From the cell containing the given text, extract its center point as [x, y] coordinate. 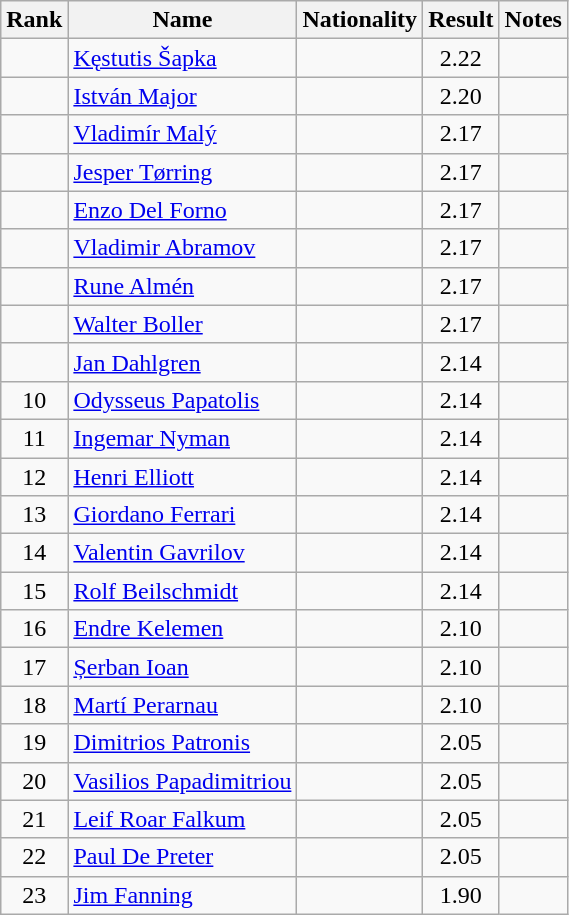
Valentin Gavrilov [182, 553]
Șerban Ioan [182, 667]
Jim Fanning [182, 895]
Endre Kelemen [182, 629]
10 [34, 400]
István Major [182, 96]
Walter Boller [182, 324]
Rune Almén [182, 286]
Ingemar Nyman [182, 438]
Vladimír Malý [182, 134]
22 [34, 857]
1.90 [461, 895]
11 [34, 438]
20 [34, 781]
Kęstutis Šapka [182, 58]
18 [34, 705]
13 [34, 515]
Nationality [360, 20]
15 [34, 591]
Henri Elliott [182, 477]
14 [34, 553]
Name [182, 20]
2.22 [461, 58]
Rolf Beilschmidt [182, 591]
Giordano Ferrari [182, 515]
2.20 [461, 96]
23 [34, 895]
Jan Dahlgren [182, 362]
Vasilios Papadimitriou [182, 781]
Notes [533, 20]
Paul De Preter [182, 857]
Rank [34, 20]
19 [34, 743]
Enzo Del Forno [182, 210]
Dimitrios Patronis [182, 743]
Jesper Tørring [182, 172]
Vladimir Abramov [182, 248]
Martí Perarnau [182, 705]
12 [34, 477]
16 [34, 629]
Leif Roar Falkum [182, 819]
17 [34, 667]
21 [34, 819]
Result [461, 20]
Odysseus Papatolis [182, 400]
